Capture the cell that displays the provided text and extract its [X, Y] central coordinate. 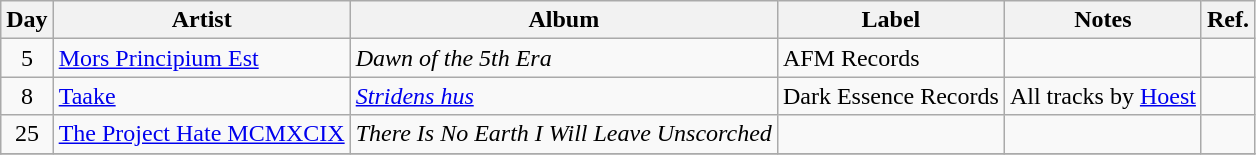
Artist [202, 20]
Day [27, 20]
Dawn of the 5th Era [564, 58]
8 [27, 96]
The Project Hate MCMXCIX [202, 134]
25 [27, 134]
AFM Records [890, 58]
Notes [1102, 20]
All tracks by Hoest [1102, 96]
Taake [202, 96]
5 [27, 58]
Ref. [1228, 20]
Album [564, 20]
Label [890, 20]
Dark Essence Records [890, 96]
Mors Principium Est [202, 58]
There Is No Earth I Will Leave Unscorched [564, 134]
Stridens hus [564, 96]
